Search for the cell housing the specified text and yield its [X, Y] center coordinate. 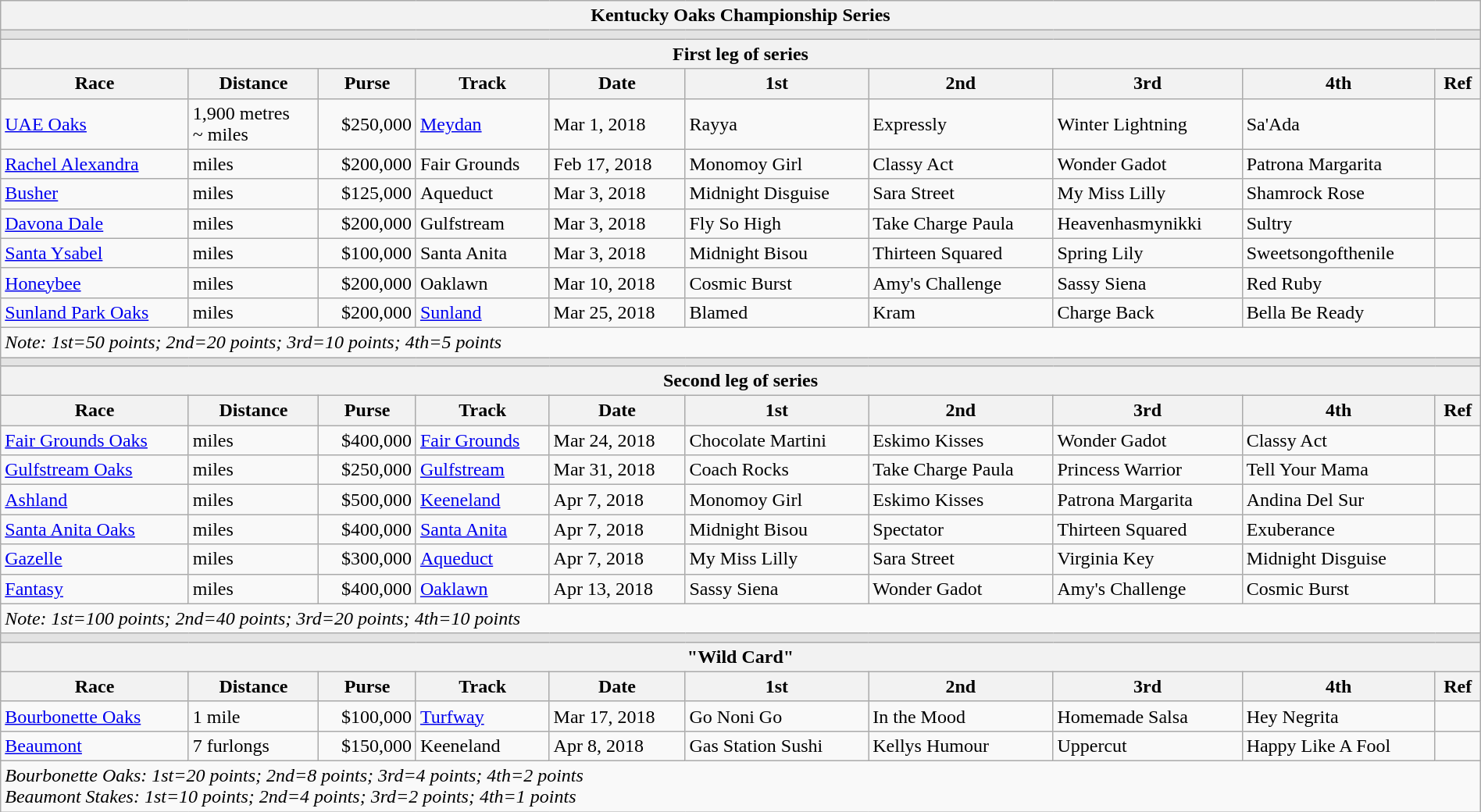
Sunland [483, 312]
$500,000 [367, 500]
Bourbonette Oaks [95, 716]
Santa Ysabel [95, 253]
"Wild Card" [740, 657]
Coach Rocks [776, 470]
Kram [961, 312]
Mar 24, 2018 [617, 440]
Spectator [961, 529]
1 mile [253, 716]
Princess Warrior [1147, 470]
Santa Anita Oaks [95, 529]
Chocolate Martini [776, 440]
Sweetsongofthenile [1339, 253]
Spring Lily [1147, 253]
Kellys Humour [961, 746]
Busher [95, 194]
1,900 metres~ miles [253, 123]
$125,000 [367, 194]
Virginia Key [1147, 559]
$150,000 [367, 746]
Mar 31, 2018 [617, 470]
Apr 8, 2018 [617, 746]
Expressly [961, 123]
Homemade Salsa [1147, 716]
Go Noni Go [776, 716]
Shamrock Rose [1339, 194]
Hey Negrita [1339, 716]
Andina Del Sur [1339, 500]
Bourbonette Oaks: 1st=20 points; 2nd=8 points; 3rd=4 points; 4th=2 points Beaumont Stakes: 1st=10 points; 2nd=4 points; 3rd=2 points; 4th=1 points [740, 785]
Davona Dale [95, 223]
Kentucky Oaks Championship Series [740, 16]
Note: 1st=100 points; 2nd=40 points; 3rd=20 points; 4th=10 points [740, 618]
Happy Like A Fool [1339, 746]
In the Mood [961, 716]
Rayya [776, 123]
Meydan [483, 123]
Red Ruby [1339, 283]
Uppercut [1147, 746]
Tell Your Mama [1339, 470]
Exuberance [1339, 529]
Sa'Ada [1339, 123]
First leg of series [740, 54]
Mar 17, 2018 [617, 716]
$300,000 [367, 559]
Sunland Park Oaks [95, 312]
Apr 13, 2018 [617, 589]
Ashland [95, 500]
Winter Lightning [1147, 123]
Fair Grounds Oaks [95, 440]
Gazelle [95, 559]
Mar 10, 2018 [617, 283]
7 furlongs [253, 746]
Gulfstream Oaks [95, 470]
Feb 17, 2018 [617, 164]
Second leg of series [740, 381]
Fantasy [95, 589]
Note: 1st=50 points; 2nd=20 points; 3rd=10 points; 4th=5 points [740, 342]
Honeybee [95, 283]
Beaumont [95, 746]
Mar 1, 2018 [617, 123]
Bella Be Ready [1339, 312]
Gas Station Sushi [776, 746]
Charge Back [1147, 312]
Blamed [776, 312]
Fly So High [776, 223]
Mar 25, 2018 [617, 312]
Sultry [1339, 223]
Heavenhasmynikki [1147, 223]
UAE Oaks [95, 123]
Rachel Alexandra [95, 164]
Turfway [483, 716]
